Extract the (X, Y) coordinate from the center of the cell holding the provided text.  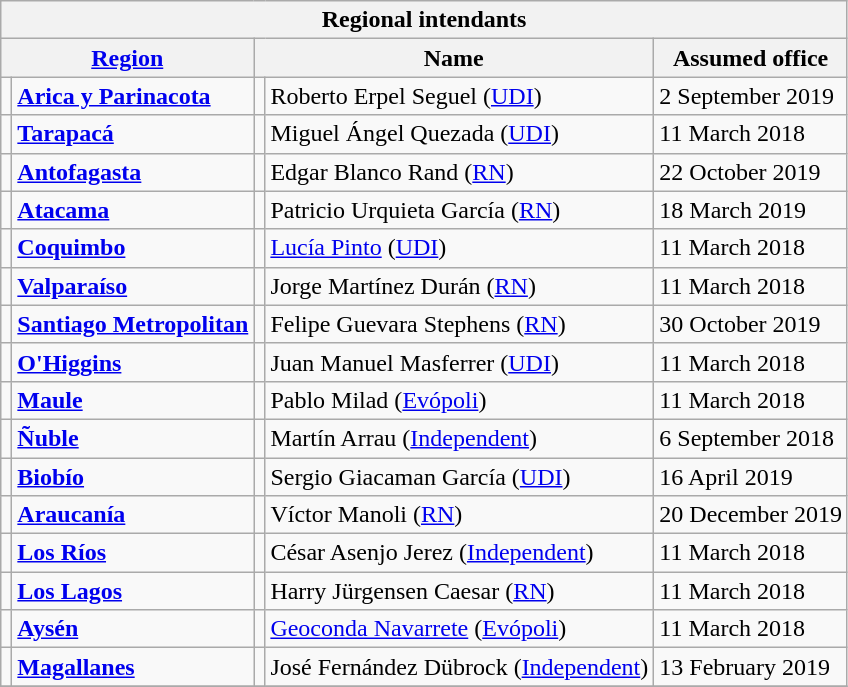
Coquimbo (133, 248)
Antofagasta (133, 172)
18 March 2019 (751, 210)
César Asenjo Jerez (Independent) (460, 553)
Miguel Ángel Quezada (UDI) (460, 134)
Martín Arrau (Independent) (460, 438)
Ñuble (133, 438)
Felipe Guevara Stephens (RN) (460, 324)
Assumed office (751, 58)
Juan Manuel Masferrer (UDI) (460, 362)
Los Ríos (133, 553)
Arica y Parinacota (133, 96)
Region (128, 58)
Maule (133, 400)
Atacama (133, 210)
Magallanes (133, 667)
Valparaíso (133, 286)
Sergio Giacaman García (UDI) (460, 477)
Regional intendants (424, 20)
Edgar Blanco Rand (RN) (460, 172)
Araucanía (133, 515)
Santiago Metropolitan (133, 324)
Name (454, 58)
Roberto Erpel Seguel (UDI) (460, 96)
16 April 2019 (751, 477)
Jorge Martínez Durán (RN) (460, 286)
2 September 2019 (751, 96)
20 December 2019 (751, 515)
22 October 2019 (751, 172)
Lucía Pinto (UDI) (460, 248)
Geoconda Navarrete (Evópoli) (460, 629)
José Fernández Dübrock (Independent) (460, 667)
6 September 2018 (751, 438)
Biobío (133, 477)
Harry Jürgensen Caesar (RN) (460, 591)
Los Lagos (133, 591)
13 February 2019 (751, 667)
30 October 2019 (751, 324)
Víctor Manoli (RN) (460, 515)
Patricio Urquieta García (RN) (460, 210)
O'Higgins (133, 362)
Pablo Milad (Evópoli) (460, 400)
Tarapacá (133, 134)
Aysén (133, 629)
